Search for the cell housing the specified text and yield its (x, y) center coordinate. 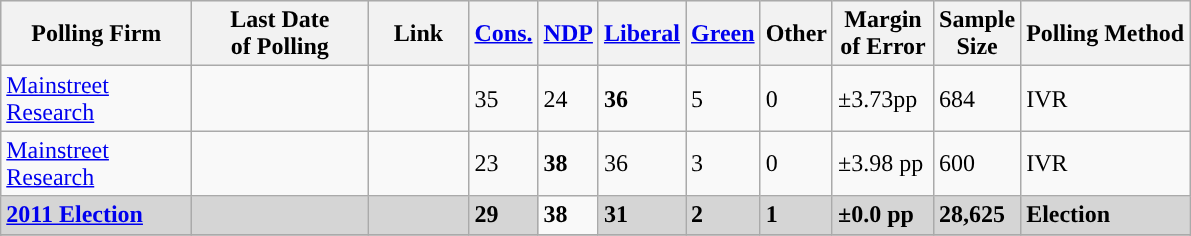
2011 Election (96, 215)
Link (418, 34)
±3.73pp (882, 98)
28,625 (978, 215)
24 (568, 98)
Last Dateof Polling (280, 34)
23 (504, 164)
Election (1106, 215)
SampleSize (978, 34)
±0.0 pp (882, 215)
Marginof Error (882, 34)
31 (642, 215)
Green (724, 34)
2 (724, 215)
Polling Method (1106, 34)
NDP (568, 34)
29 (504, 215)
684 (978, 98)
3 (724, 164)
Cons. (504, 34)
Liberal (642, 34)
5 (724, 98)
Polling Firm (96, 34)
35 (504, 98)
1 (796, 215)
Other (796, 34)
±3.98 pp (882, 164)
600 (978, 164)
